Return [x, y] of the center of cell containing provided text 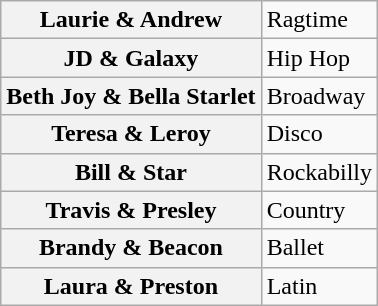
Ballet [319, 248]
Rockabilly [319, 172]
Beth Joy & Bella Starlet [131, 96]
Ragtime [319, 20]
Broadway [319, 96]
Laurie & Andrew [131, 20]
Latin [319, 286]
Travis & Presley [131, 210]
Teresa & Leroy [131, 134]
Country [319, 210]
Laura & Preston [131, 286]
Disco [319, 134]
Brandy & Beacon [131, 248]
Bill & Star [131, 172]
Hip Hop [319, 58]
JD & Galaxy [131, 58]
